Provide the [x, y] coordinate of the cell's center where the given text is located.  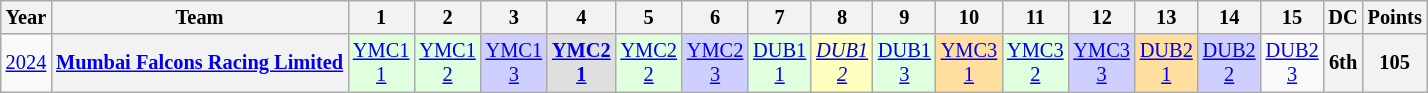
2 [447, 17]
DUB12 [842, 63]
YMC21 [582, 63]
Mumbai Falcons Racing Limited [200, 63]
12 [1101, 17]
7 [780, 17]
YMC23 [715, 63]
Points [1395, 17]
105 [1395, 63]
3 [514, 17]
6 [715, 17]
YMC13 [514, 63]
DUB13 [904, 63]
DUB23 [1292, 63]
14 [1230, 17]
10 [969, 17]
DUB22 [1230, 63]
YMC22 [649, 63]
DUB11 [780, 63]
Team [200, 17]
9 [904, 17]
YMC11 [381, 63]
8 [842, 17]
YMC31 [969, 63]
11 [1035, 17]
Year [26, 17]
DC [1344, 17]
5 [649, 17]
15 [1292, 17]
DUB21 [1166, 63]
YMC33 [1101, 63]
1 [381, 17]
13 [1166, 17]
6th [1344, 63]
YMC12 [447, 63]
YMC32 [1035, 63]
2024 [26, 63]
4 [582, 17]
